Return the (X, Y) coordinate for the center point of the cell that contains the specified text.  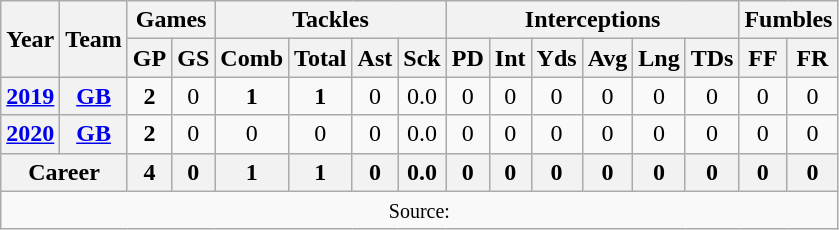
Interceptions (592, 20)
Tackles (330, 20)
PD (468, 58)
Avg (608, 58)
Total (321, 58)
Int (510, 58)
FR (812, 58)
TDs (712, 58)
Games (170, 20)
Lng (659, 58)
Comb (252, 58)
4 (149, 172)
GP (149, 58)
2020 (30, 134)
Year (30, 39)
Ast (375, 58)
Team (94, 39)
GS (194, 58)
2019 (30, 96)
Fumbles (788, 20)
Yds (556, 58)
Career (64, 172)
FF (763, 58)
Source: (420, 210)
Sck (422, 58)
